Scan for the cell matching the given text and deliver its (x, y) coordinate at center. 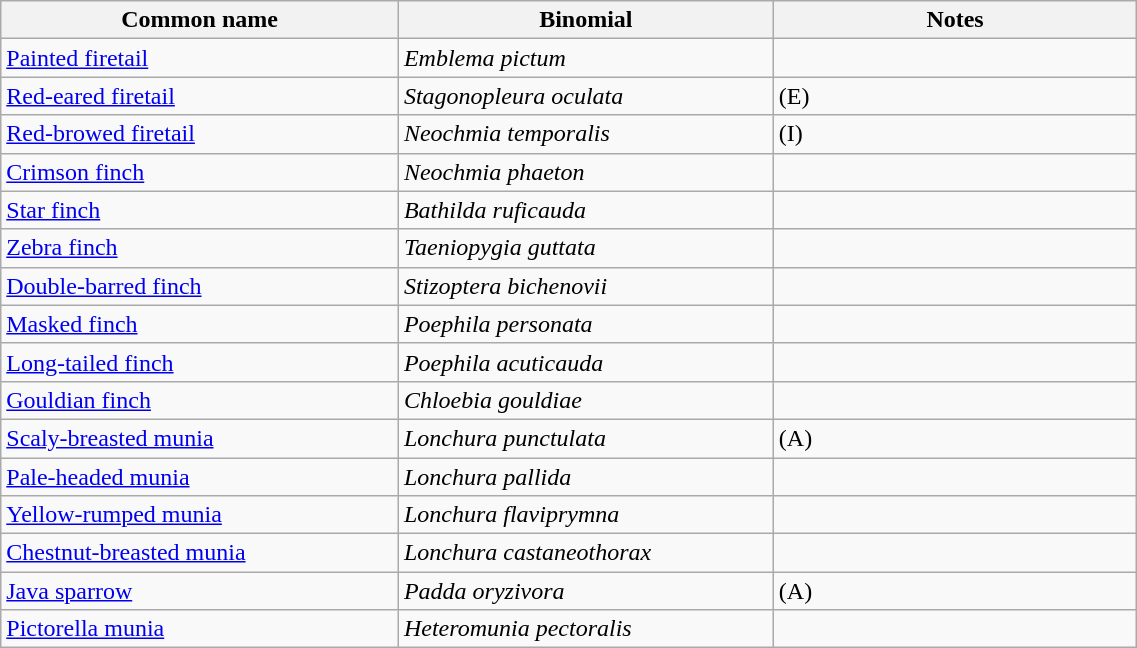
Emblema pictum (586, 58)
Painted firetail (200, 58)
Lonchura pallida (586, 477)
Poephila acuticauda (586, 362)
Zebra finch (200, 248)
Chloebia gouldiae (586, 400)
Pictorella munia (200, 629)
Chestnut-breasted munia (200, 553)
Bathilda ruficauda (586, 210)
Common name (200, 20)
Poephila personata (586, 324)
Long-tailed finch (200, 362)
Stizoptera bichenovii (586, 286)
(I) (955, 134)
Padda oryzivora (586, 591)
Neochmia temporalis (586, 134)
Lonchura castaneothorax (586, 553)
Java sparrow (200, 591)
Neochmia phaeton (586, 172)
Double-barred finch (200, 286)
Gouldian finch (200, 400)
Masked finch (200, 324)
Taeniopygia guttata (586, 248)
Stagonopleura oculata (586, 96)
Heteromunia pectoralis (586, 629)
Pale-headed munia (200, 477)
Red-eared firetail (200, 96)
Yellow-rumped munia (200, 515)
Lonchura punctulata (586, 438)
Star finch (200, 210)
Lonchura flaviprymna (586, 515)
Binomial (586, 20)
Crimson finch (200, 172)
(E) (955, 96)
Scaly-breasted munia (200, 438)
Notes (955, 20)
Red-browed firetail (200, 134)
